Find where the given text appears and provide that cell's center as [X, Y] coordinate. 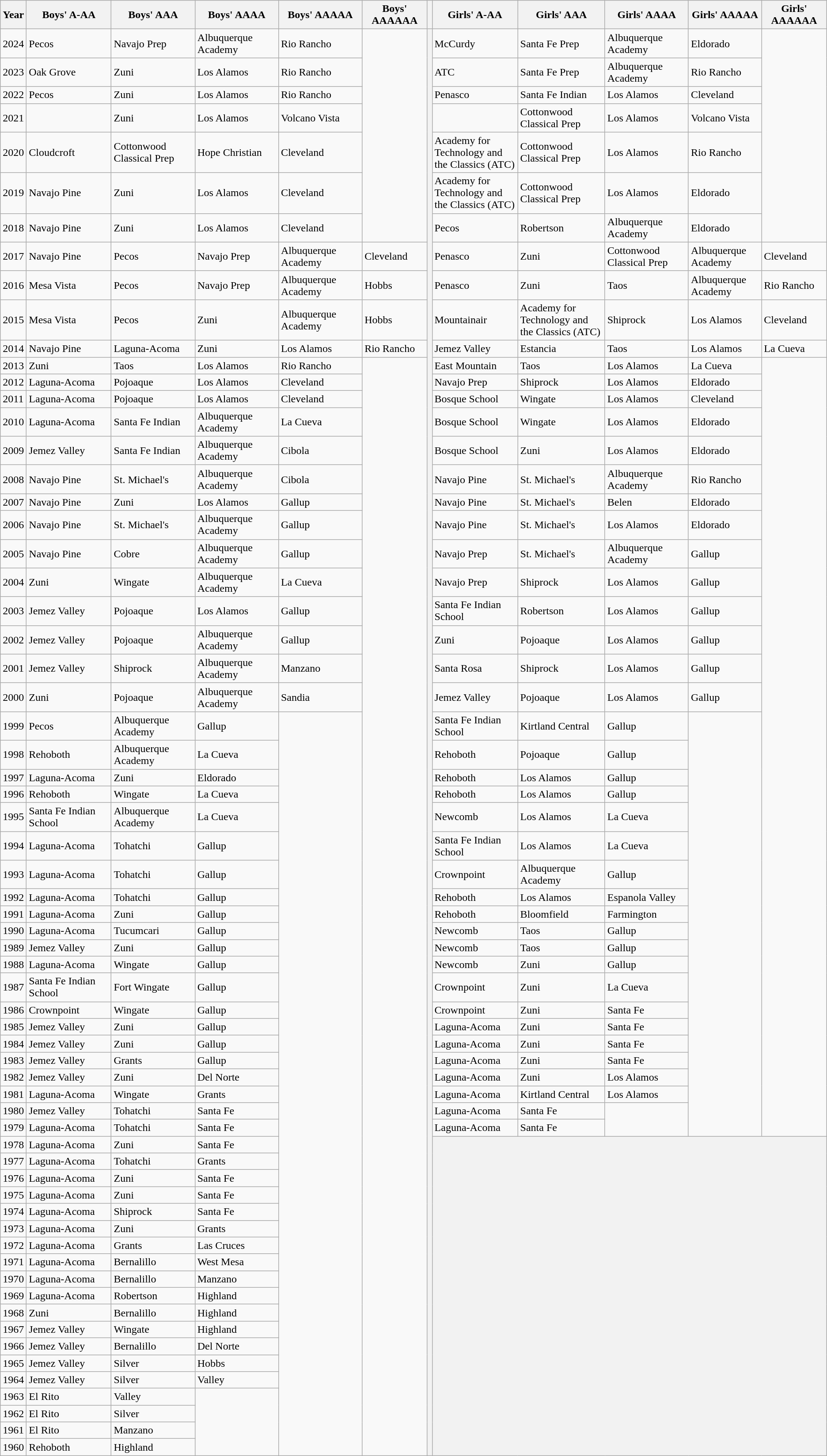
Sandia [320, 697]
1995 [13, 817]
Farmington [647, 914]
1976 [13, 1178]
1996 [13, 794]
1971 [13, 1262]
1962 [13, 1414]
1981 [13, 1094]
1985 [13, 1027]
1998 [13, 754]
1967 [13, 1329]
1964 [13, 1380]
2007 [13, 502]
1999 [13, 726]
Fort Wingate [153, 987]
Boys' AAAAA [320, 15]
Bloomfield [561, 914]
2008 [13, 480]
2005 [13, 554]
2001 [13, 669]
1961 [13, 1430]
Year [13, 15]
1982 [13, 1077]
1966 [13, 1346]
1994 [13, 846]
1986 [13, 1010]
1977 [13, 1161]
East Mountain [475, 365]
1992 [13, 897]
1972 [13, 1245]
Santa Rosa [475, 669]
Hope Christian [237, 152]
1990 [13, 931]
Cloudcroft [69, 152]
Belen [647, 502]
Cobre [153, 554]
1969 [13, 1296]
Boys' A-AA [69, 15]
2021 [13, 117]
1983 [13, 1060]
Oak Grove [69, 72]
2000 [13, 697]
2010 [13, 422]
2006 [13, 525]
Boys' AAA [153, 15]
2016 [13, 285]
1965 [13, 1363]
McCurdy [475, 43]
Girls' AAA [561, 15]
1989 [13, 948]
1974 [13, 1212]
1979 [13, 1128]
1993 [13, 874]
2004 [13, 582]
1980 [13, 1111]
West Mesa [237, 1262]
2014 [13, 348]
2022 [13, 95]
1984 [13, 1044]
1960 [13, 1447]
2013 [13, 365]
Espanola Valley [647, 897]
Tucumcari [153, 931]
2011 [13, 399]
2017 [13, 256]
1978 [13, 1145]
1975 [13, 1195]
1963 [13, 1397]
Mountainair [475, 320]
1970 [13, 1279]
2002 [13, 639]
Estancia [561, 348]
2003 [13, 611]
Boys' AAAA [237, 15]
Girls' AAAAAA [794, 15]
2019 [13, 193]
2020 [13, 152]
Girls' A-AA [475, 15]
1991 [13, 914]
2024 [13, 43]
1997 [13, 778]
1988 [13, 964]
Las Cruces [237, 1245]
1973 [13, 1229]
ATC [475, 72]
1968 [13, 1312]
2018 [13, 228]
2023 [13, 72]
2015 [13, 320]
Girls' AAAA [647, 15]
2012 [13, 382]
2009 [13, 450]
1987 [13, 987]
Boys' AAAAAA [395, 15]
Girls' AAAAA [725, 15]
